Search for the cell housing the specified text and yield its (X, Y) center coordinate. 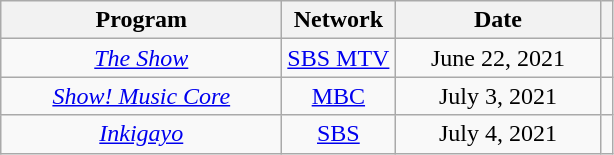
SBS MTV (338, 58)
July 3, 2021 (498, 96)
July 4, 2021 (498, 134)
MBC (338, 96)
June 22, 2021 (498, 58)
Inkigayo (142, 134)
Network (338, 20)
The Show (142, 58)
Program (142, 20)
SBS (338, 134)
Show! Music Core (142, 96)
Date (498, 20)
